Locate the cell with the specified text and output its (x, y) center coordinate. 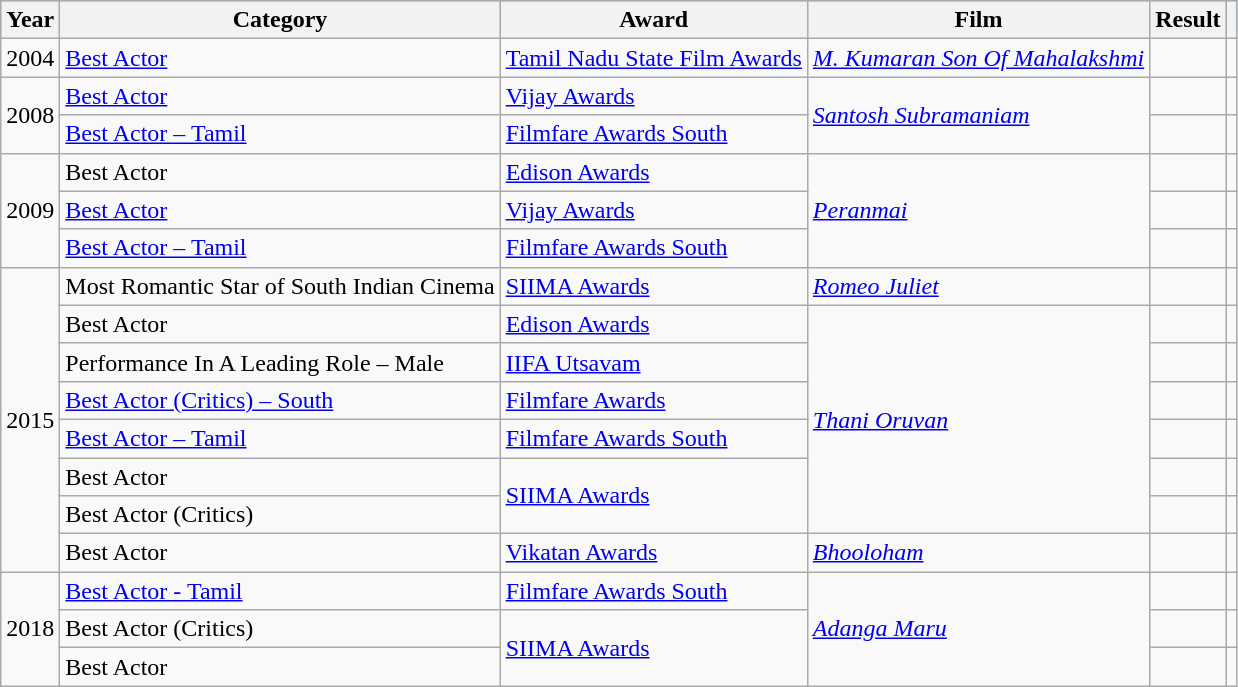
Vikatan Awards (654, 553)
Peranmai (978, 210)
Thani Oruvan (978, 419)
Filmfare Awards (654, 400)
Result (1188, 20)
Adanga Maru (978, 629)
Category (280, 20)
2018 (30, 629)
IIFA Utsavam (654, 362)
2015 (30, 419)
Year (30, 20)
2004 (30, 58)
Tamil Nadu State Film Awards (654, 58)
Bhooloham (978, 553)
Best Actor (Critics) – South (280, 400)
Performance In A Leading Role – Male (280, 362)
Romeo Juliet (978, 286)
Santosh Subramaniam (978, 115)
Film (978, 20)
M. Kumaran Son Of Mahalakshmi (978, 58)
2009 (30, 210)
2008 (30, 115)
Best Actor - Tamil (280, 591)
Award (654, 20)
Most Romantic Star of South Indian Cinema (280, 286)
